Locate the cell with the specified text and output its [x, y] center coordinate. 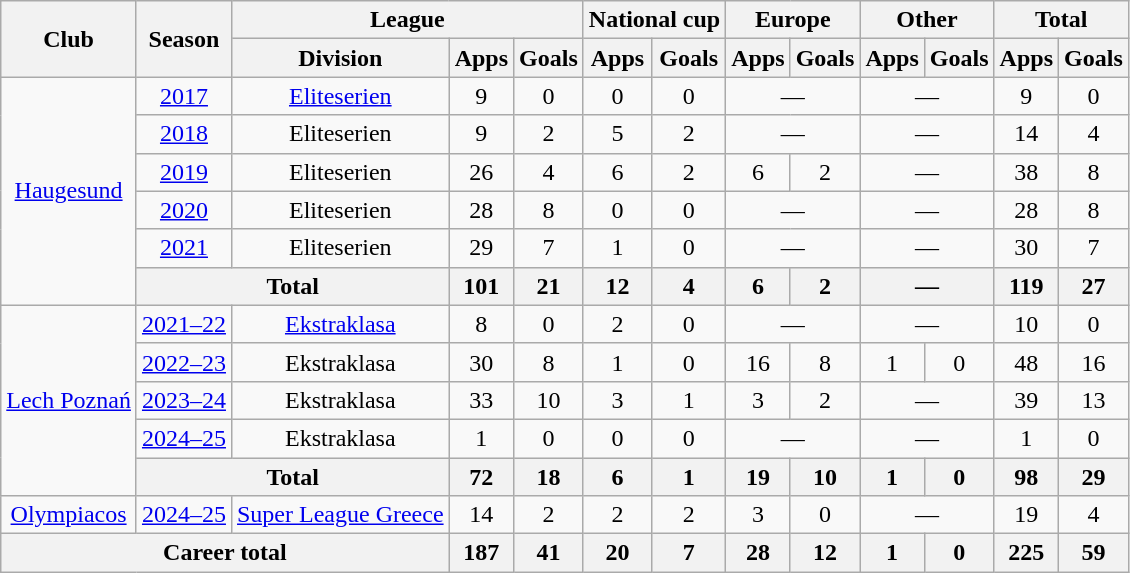
Division [340, 58]
2023–24 [184, 400]
41 [549, 553]
98 [1026, 477]
5 [617, 134]
2020 [184, 210]
League [407, 20]
119 [1026, 286]
33 [481, 400]
Haugesund [69, 191]
Career total [225, 553]
26 [481, 172]
2021 [184, 248]
59 [1094, 553]
2021–22 [184, 324]
Other [927, 20]
2017 [184, 96]
2018 [184, 134]
Super League Greece [340, 515]
48 [1026, 362]
27 [1094, 286]
13 [1094, 400]
Europe [793, 20]
18 [549, 477]
National cup [654, 20]
Season [184, 39]
38 [1026, 172]
21 [549, 286]
20 [617, 553]
39 [1026, 400]
Lech Poznań [69, 400]
72 [481, 477]
225 [1026, 553]
187 [481, 553]
101 [481, 286]
Club [69, 39]
2022–23 [184, 362]
2019 [184, 172]
Olympiacos [69, 515]
